Determine the [X, Y] coordinate at the center of the cell enclosing the given text.  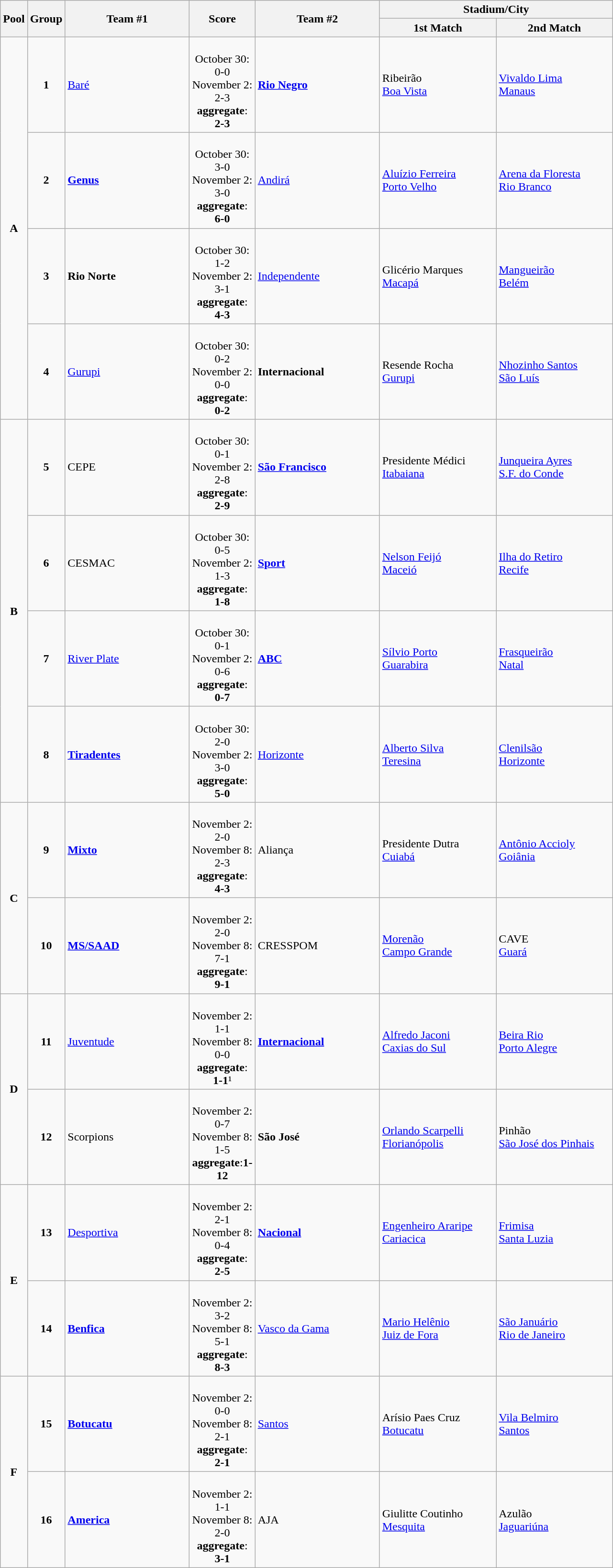
Clenilsão Horizonte [555, 754]
Andirá [317, 180]
Team #1 [127, 19]
13 [46, 1233]
Score [222, 19]
Junqueira Ayres S.F. do Conde [555, 467]
ABC [317, 658]
1 [46, 85]
8 [46, 754]
Presidente Dutra Cuiabá [438, 850]
Scorpions [127, 1137]
Orlando Scarpelli Florianópolis [438, 1137]
7 [46, 658]
6 [46, 563]
Arísio Paes Cruz Botucatu [438, 1424]
Tiradentes [127, 754]
Santos [317, 1424]
Juventude [127, 1042]
November 2: 2-0 November 8: 7-1 aggregate: 9-1 [222, 945]
Gurupi [127, 372]
October 30: 3-0 November 2: 3-0 aggregate: 6-0 [222, 180]
Mangueirão Belém [555, 276]
Vasco da Gama [317, 1328]
Azulão Jaguariúna [555, 1520]
November 2: 2-0 November 8: 2-3 aggregate: 4-3 [222, 850]
5 [46, 467]
October 30: 1-2 November 2: 3-1 aggregate: 4-3 [222, 276]
A [14, 228]
November 2: 0-7 November 8: 1-5 aggregate:1-12 [222, 1137]
Arena da Floresta Rio Branco [555, 180]
2 [46, 180]
São Francisco [317, 467]
C [14, 898]
Engenheiro Araripe Cariacica [438, 1233]
Antônio Accioly Goiânia [555, 850]
Desportiva [127, 1233]
Benfica [127, 1328]
E [14, 1281]
Morenão Campo Grande [438, 945]
Independente [317, 276]
October 30: 0-1 November 2: 2-8 aggregate: 2-9 [222, 467]
October 30: 2-0 November 2: 3-0 aggregate: 5-0 [222, 754]
Mario Helênio Juiz de Fora [438, 1328]
November 2: 0-0 November 8: 2-1 aggregate: 2-1 [222, 1424]
Baré [127, 85]
MS/SAAD [127, 945]
Nelson Feijó Maceió [438, 563]
Rio Negro [317, 85]
CAVE Guará [555, 945]
Sport [317, 563]
11 [46, 1042]
Beira Rio Porto Alegre [555, 1042]
Nhozinho Santos São Luís [555, 372]
Group [46, 19]
Genus [127, 180]
October 30: 0-1 November 2: 0-6 aggregate: 0-7 [222, 658]
14 [46, 1328]
F [14, 1472]
Glicério Marques Macapá [438, 276]
15 [46, 1424]
Frasqueirão Natal [555, 658]
CESMAC [127, 563]
Horizonte [317, 754]
Team #2 [317, 19]
CEPE [127, 467]
12 [46, 1137]
São Januário Rio de Janeiro [555, 1328]
3 [46, 276]
Aliança [317, 850]
Ribeirão Boa Vista [438, 85]
Pinhão São José dos Pinhais [555, 1137]
16 [46, 1520]
Stadium/City [496, 10]
November 2: 3-2 November 8: 5-1 aggregate: 8-3 [222, 1328]
Pool [14, 19]
Resende Rocha Gurupi [438, 372]
9 [46, 850]
D [14, 1089]
1st Match [438, 28]
Aluízio Ferreira Porto Velho [438, 180]
Sílvio Porto Guarabira [438, 658]
CRESSPOM [317, 945]
Nacional [317, 1233]
Alberto Silva Teresina [438, 754]
November 2: 1-1 November 8: 2-0 aggregate: 3-1 [222, 1520]
Rio Norte [127, 276]
Mixto [127, 850]
4 [46, 372]
November 2: 2-1 November 8: 0-4 aggregate: 2-5 [222, 1233]
AJA [317, 1520]
November 2: 1-1 November 8: 0-0 aggregate: 1-1¹ [222, 1042]
Vivaldo Lima Manaus [555, 85]
October 30: 0-5 November 2: 1-3 aggregate: 1-8 [222, 563]
Alfredo Jaconi Caxias do Sul [438, 1042]
Vila Belmiro Santos [555, 1424]
River Plate [127, 658]
October 30: 0-2 November 2: 0-0 aggregate: 0-2 [222, 372]
Frimisa Santa Luzia [555, 1233]
America [127, 1520]
2nd Match [555, 28]
Giulitte Coutinho Mesquita [438, 1520]
Ilha do Retiro Recife [555, 563]
São José [317, 1137]
October 30: 0-0 November 2: 2-3 aggregate: 2-3 [222, 85]
10 [46, 945]
Botucatu [127, 1424]
Presidente Médici Itabaiana [438, 467]
B [14, 611]
